From the cell containing the given text, extract its center point as (x, y) coordinate. 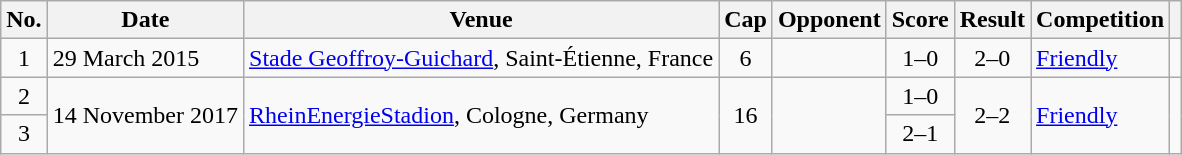
Venue (482, 20)
Score (920, 20)
No. (24, 20)
2–2 (992, 115)
29 March 2015 (145, 58)
Competition (1100, 20)
RheinEnergieStadion, Cologne, Germany (482, 115)
2 (24, 96)
16 (746, 115)
2–0 (992, 58)
3 (24, 134)
6 (746, 58)
Cap (746, 20)
14 November 2017 (145, 115)
Stade Geoffroy-Guichard, Saint-Étienne, France (482, 58)
Opponent (829, 20)
Date (145, 20)
1 (24, 58)
2–1 (920, 134)
Result (992, 20)
